From the cell containing the given text, extract its center point as (x, y) coordinate. 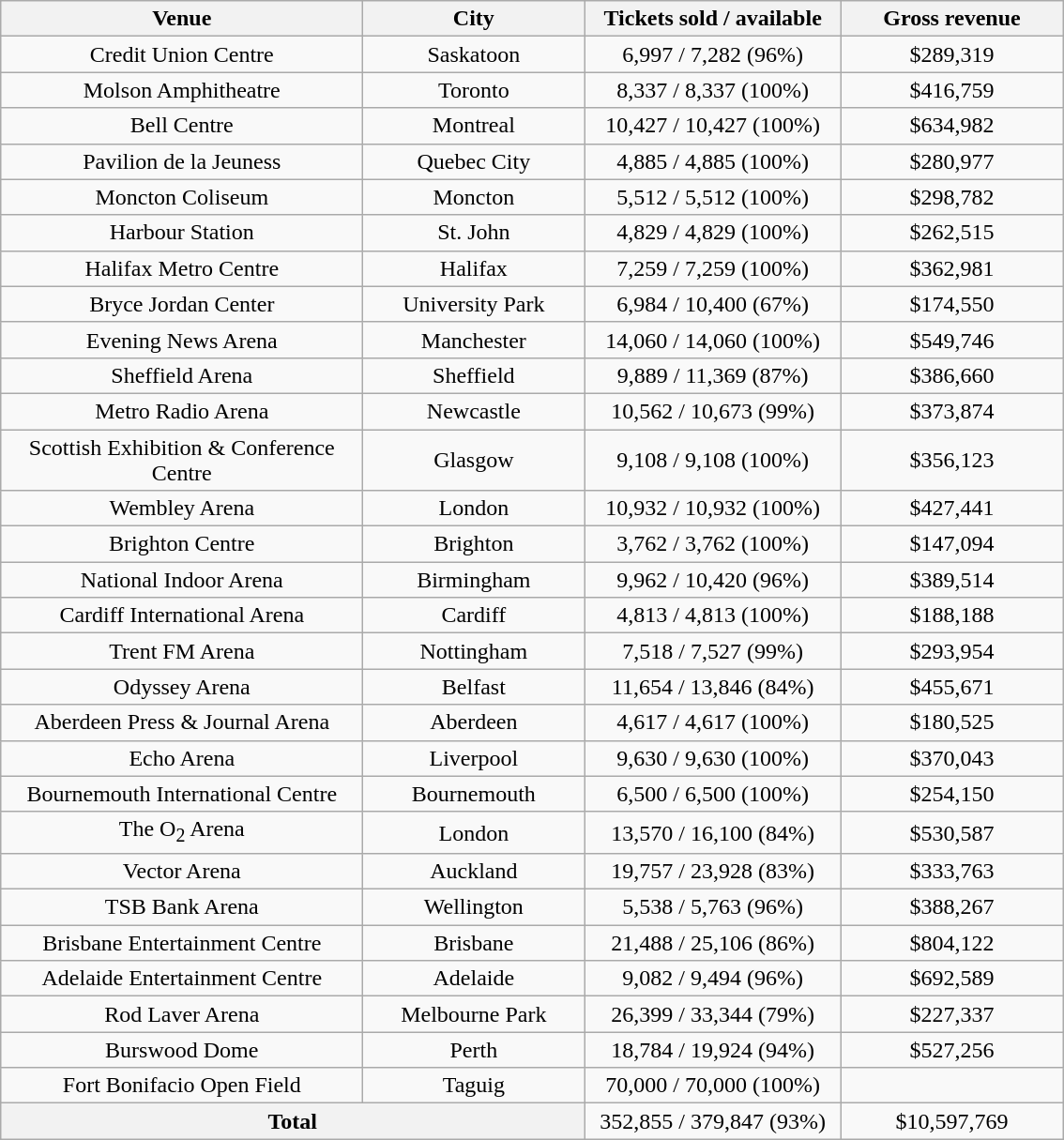
Quebec City (474, 161)
10,932 / 10,932 (100%) (713, 509)
8,337 / 8,337 (100%) (713, 90)
Saskatoon (474, 54)
$386,660 (951, 375)
10,427 / 10,427 (100%) (713, 126)
5,538 / 5,763 (96%) (713, 907)
Bryce Jordan Center (182, 304)
$254,150 (951, 794)
13,570 / 16,100 (84%) (713, 832)
Halifax Metro Centre (182, 268)
$10,597,769 (951, 1121)
Auckland (474, 871)
Bournemouth International Centre (182, 794)
$293,954 (951, 651)
11,654 / 13,846 (84%) (713, 687)
Halifax (474, 268)
TSB Bank Arena (182, 907)
Cardiff (474, 616)
City (474, 19)
6,997 / 7,282 (96%) (713, 54)
$389,514 (951, 580)
Glasgow (474, 460)
$227,337 (951, 1014)
Liverpool (474, 758)
Metro Radio Arena (182, 411)
The O2 Arena (182, 832)
352,855 / 379,847 (93%) (713, 1121)
Manchester (474, 340)
Pavilion de la Jeuness (182, 161)
$530,587 (951, 832)
Trent FM Arena (182, 651)
$634,982 (951, 126)
9,082 / 9,494 (96%) (713, 979)
9,962 / 10,420 (96%) (713, 580)
Bell Centre (182, 126)
Brisbane (474, 943)
14,060 / 14,060 (100%) (713, 340)
Wembley Arena (182, 509)
4,617 / 4,617 (100%) (713, 722)
Adelaide Entertainment Centre (182, 979)
$416,759 (951, 90)
$180,525 (951, 722)
Aberdeen (474, 722)
Cardiff International Arena (182, 616)
Bournemouth (474, 794)
$333,763 (951, 871)
6,984 / 10,400 (67%) (713, 304)
Adelaide (474, 979)
9,630 / 9,630 (100%) (713, 758)
6,500 / 6,500 (100%) (713, 794)
Montreal (474, 126)
5,512 / 5,512 (100%) (713, 197)
Brisbane Entertainment Centre (182, 943)
St. John (474, 233)
Evening News Arena (182, 340)
Odyssey Arena (182, 687)
$174,550 (951, 304)
4,885 / 4,885 (100%) (713, 161)
$692,589 (951, 979)
Aberdeen Press & Journal Arena (182, 722)
3,762 / 3,762 (100%) (713, 544)
Brighton Centre (182, 544)
Burswood Dome (182, 1050)
Melbourne Park (474, 1014)
$280,977 (951, 161)
10,562 / 10,673 (99%) (713, 411)
Harbour Station (182, 233)
Vector Arena (182, 871)
Sheffield (474, 375)
$427,441 (951, 509)
Birmingham (474, 580)
$370,043 (951, 758)
26,399 / 33,344 (79%) (713, 1014)
Gross revenue (951, 19)
4,813 / 4,813 (100%) (713, 616)
Total (293, 1121)
Rod Laver Arena (182, 1014)
$527,256 (951, 1050)
4,829 / 4,829 (100%) (713, 233)
Tickets sold / available (713, 19)
Molson Amphitheatre (182, 90)
$373,874 (951, 411)
70,000 / 70,000 (100%) (713, 1086)
University Park (474, 304)
Wellington (474, 907)
Nottingham (474, 651)
Moncton Coliseum (182, 197)
Credit Union Centre (182, 54)
Brighton (474, 544)
$388,267 (951, 907)
$147,094 (951, 544)
Fort Bonifacio Open Field (182, 1086)
Newcastle (474, 411)
$188,188 (951, 616)
Toronto (474, 90)
$804,122 (951, 943)
Echo Arena (182, 758)
$298,782 (951, 197)
Belfast (474, 687)
$549,746 (951, 340)
Perth (474, 1050)
9,108 / 9,108 (100%) (713, 460)
18,784 / 19,924 (94%) (713, 1050)
$262,515 (951, 233)
$362,981 (951, 268)
21,488 / 25,106 (86%) (713, 943)
7,259 / 7,259 (100%) (713, 268)
7,518 / 7,527 (99%) (713, 651)
$289,319 (951, 54)
National Indoor Arena (182, 580)
Scottish Exhibition & Conference Centre (182, 460)
Moncton (474, 197)
Sheffield Arena (182, 375)
Taguig (474, 1086)
19,757 / 23,928 (83%) (713, 871)
$455,671 (951, 687)
9,889 / 11,369 (87%) (713, 375)
$356,123 (951, 460)
Venue (182, 19)
